Extract the [x, y] coordinate from the center of the cell holding the provided text.  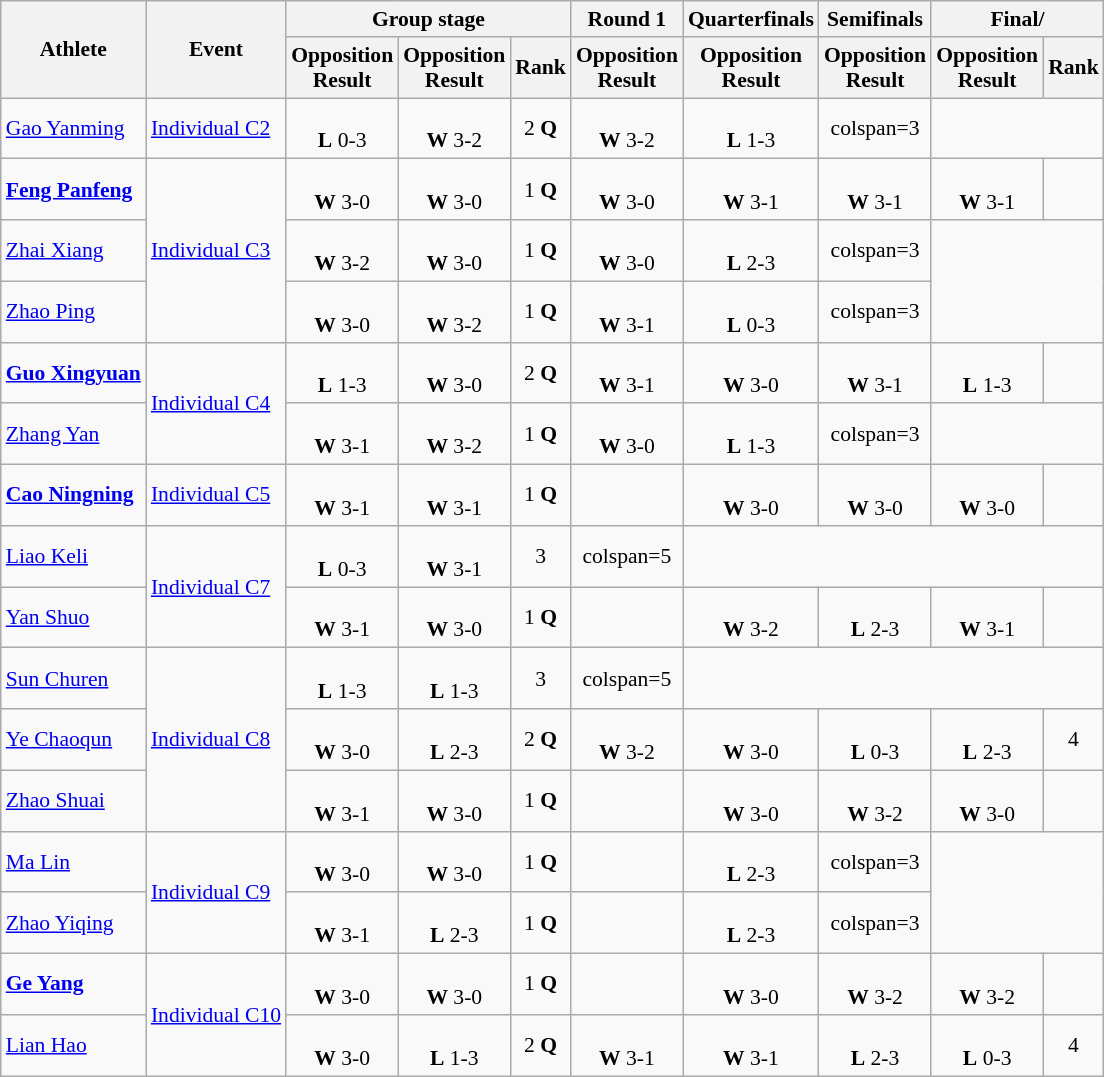
Individual C2 [216, 128]
Liao Keli [74, 556]
Group stage [428, 19]
Individual C9 [216, 892]
Yan Shuo [74, 618]
Ge Yang [74, 984]
Final/ [1018, 19]
Ma Lin [74, 862]
Athlete [74, 50]
Zhai Xiang [74, 250]
Individual C5 [216, 496]
Round 1 [627, 19]
Lian Hao [74, 1046]
Zhao Shuai [74, 800]
Individual C7 [216, 587]
Feng Panfeng [74, 190]
Sun Churen [74, 678]
Zhao Ping [74, 312]
Event [216, 50]
Cao Ningning [74, 496]
Individual C3 [216, 250]
Individual C10 [216, 1015]
Gao Yanming [74, 128]
Individual C8 [216, 740]
Zhang Yan [74, 434]
Guo Xingyuan [74, 372]
Zhao Yiqing [74, 924]
Ye Chaoqun [74, 740]
Quarterfinals [751, 19]
Individual C4 [216, 403]
Semifinals [875, 19]
